Identify which cell holds the provided text, then report its [x, y] central coordinate. 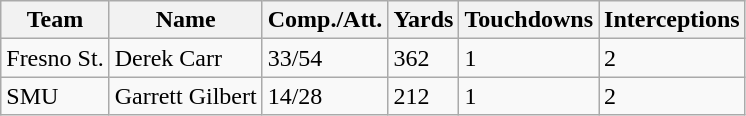
362 [424, 58]
14/28 [325, 96]
Derek Carr [186, 58]
Team [55, 20]
212 [424, 96]
Interceptions [672, 20]
Comp./Att. [325, 20]
33/54 [325, 58]
Name [186, 20]
Garrett Gilbert [186, 96]
SMU [55, 96]
Yards [424, 20]
Touchdowns [529, 20]
Fresno St. [55, 58]
